From the cell containing the given text, extract its center point as (x, y) coordinate. 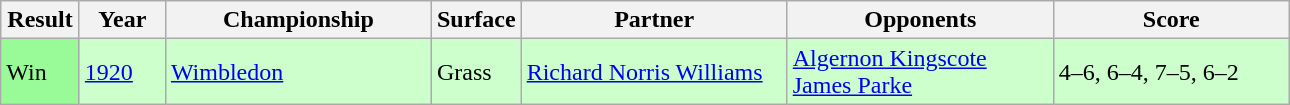
Win (40, 72)
Partner (654, 20)
Surface (476, 20)
Score (1171, 20)
Result (40, 20)
Richard Norris Williams (654, 72)
Grass (476, 72)
1920 (122, 72)
4–6, 6–4, 7–5, 6–2 (1171, 72)
Championship (298, 20)
Wimbledon (298, 72)
Opponents (920, 20)
Year (122, 20)
Algernon Kingscote James Parke (920, 72)
